Provide the [x, y] coordinate of the cell's center where the given text is located.  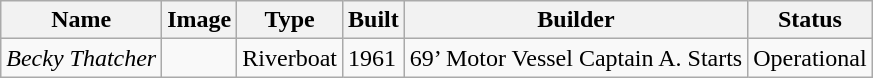
Built [373, 20]
Builder [576, 20]
Image [200, 20]
Operational [810, 58]
Status [810, 20]
Name [82, 20]
Type [290, 20]
69’ Motor Vessel Captain A. Starts [576, 58]
Becky Thatcher [82, 58]
1961 [373, 58]
Riverboat [290, 58]
